Output the [X, Y] coordinate of the center of the cell containing the given text.  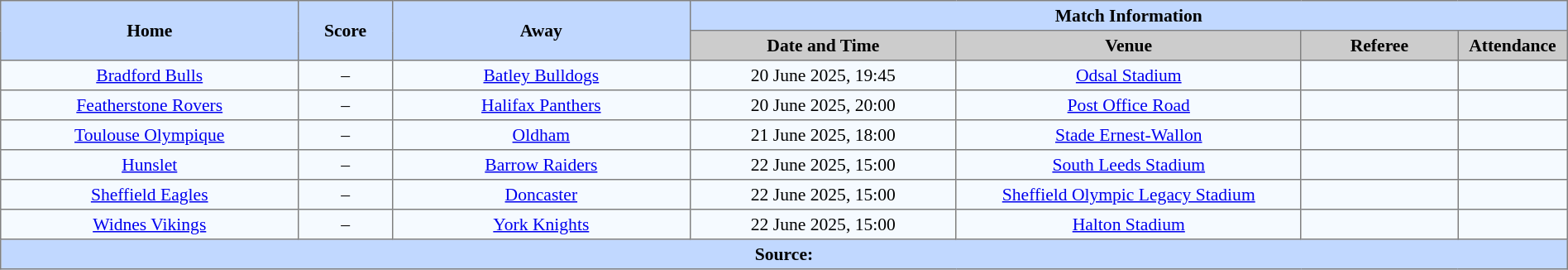
Sheffield Olympic Legacy Stadium [1128, 195]
Attendance [1513, 46]
Away [541, 31]
Odsal Stadium [1128, 75]
Referee [1379, 46]
Batley Bulldogs [541, 75]
Halton Stadium [1128, 224]
21 June 2025, 18:00 [823, 135]
Oldham [541, 135]
Post Office Road [1128, 105]
Hunslet [150, 165]
Source: [784, 254]
Featherstone Rovers [150, 105]
Venue [1128, 46]
20 June 2025, 20:00 [823, 105]
Halifax Panthers [541, 105]
Home [150, 31]
Toulouse Olympique [150, 135]
Doncaster [541, 195]
Barrow Raiders [541, 165]
Bradford Bulls [150, 75]
Date and Time [823, 46]
South Leeds Stadium [1128, 165]
Match Information [1128, 16]
Sheffield Eagles [150, 195]
Widnes Vikings [150, 224]
Score [346, 31]
York Knights [541, 224]
20 June 2025, 19:45 [823, 75]
Stade Ernest-Wallon [1128, 135]
